From the cell containing the given text, extract its center point as (x, y) coordinate. 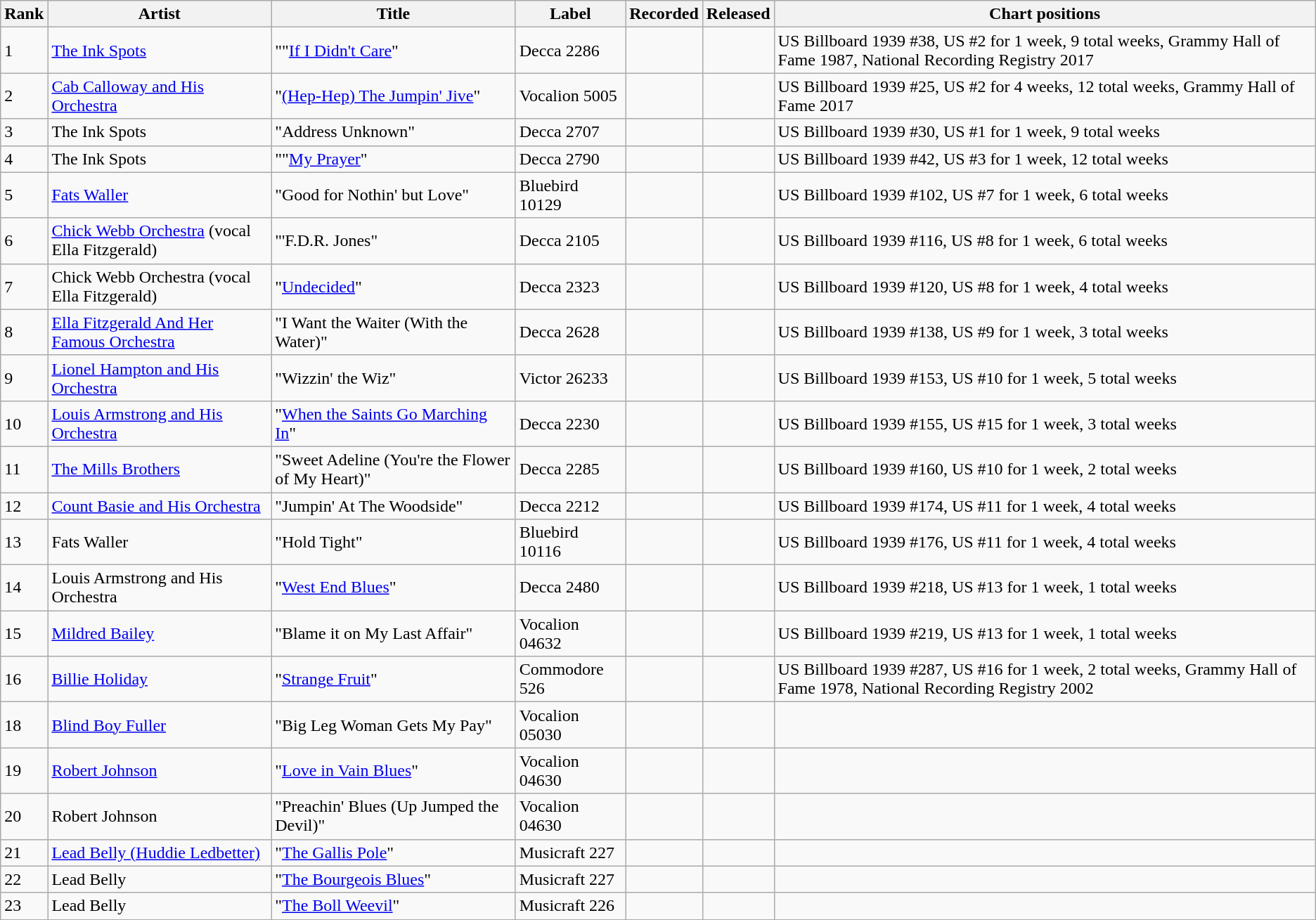
""My Prayer" (394, 159)
US Billboard 1939 #38, US #2 for 1 week, 9 total weeks, Grammy Hall of Fame 1987, National Recording Registry 2017 (1045, 51)
"The Bourgeois Blues" (394, 879)
5 (24, 195)
Chart positions (1045, 14)
"West End Blues" (394, 588)
Musicraft 226 (570, 906)
Mildred Bailey (160, 634)
"Big Leg Woman Gets My Pay" (394, 725)
US Billboard 1939 #102, US #7 for 1 week, 6 total weeks (1045, 195)
""If I Didn't Care" (394, 51)
Decca 2230 (570, 423)
US Billboard 1939 #116, US #8 for 1 week, 6 total weeks (1045, 240)
21 (24, 853)
9 (24, 378)
US Billboard 1939 #25, US #2 for 4 weeks, 12 total weeks, Grammy Hall of Fame 2017 (1045, 96)
8 (24, 332)
"Preachin' Blues (Up Jumped the Devil)" (394, 817)
Decca 2212 (570, 505)
US Billboard 1939 #219, US #13 for 1 week, 1 total weeks (1045, 634)
Artist (160, 14)
US Billboard 1939 #153, US #10 for 1 week, 5 total weeks (1045, 378)
US Billboard 1939 #30, US #1 for 1 week, 9 total weeks (1045, 132)
US Billboard 1939 #174, US #11 for 1 week, 4 total weeks (1045, 505)
2 (24, 96)
"(Hep-Hep) The Jumpin' Jive" (394, 96)
Decca 2790 (570, 159)
6 (24, 240)
Bluebird 10129 (570, 195)
Decca 2323 (570, 287)
Vocalion 5005 (570, 96)
Decca 2285 (570, 469)
1 (24, 51)
Vocalion 04632 (570, 634)
US Billboard 1939 #138, US #9 for 1 week, 3 total weeks (1045, 332)
"The Gallis Pole" (394, 853)
19 (24, 770)
"Blame it on My Last Affair" (394, 634)
"Sweet Adeline (You're the Flower of My Heart)" (394, 469)
"'F.D.R. Jones" (394, 240)
23 (24, 906)
Recorded (664, 14)
Decca 2707 (570, 132)
Title (394, 14)
16 (24, 679)
Commodore 526 (570, 679)
Blind Boy Fuller (160, 725)
Count Basie and His Orchestra (160, 505)
US Billboard 1939 #160, US #10 for 1 week, 2 total weeks (1045, 469)
Victor 26233 (570, 378)
"Undecided" (394, 287)
Label (570, 14)
20 (24, 817)
"Jumpin' At The Woodside" (394, 505)
4 (24, 159)
"When the Saints Go Marching In" (394, 423)
Decca 2105 (570, 240)
Lionel Hampton and His Orchestra (160, 378)
18 (24, 725)
US Billboard 1939 #176, US #11 for 1 week, 4 total weeks (1045, 543)
Decca 2628 (570, 332)
US Billboard 1939 #42, US #3 for 1 week, 12 total weeks (1045, 159)
The Mills Brothers (160, 469)
US Billboard 1939 #218, US #13 for 1 week, 1 total weeks (1045, 588)
"Address Unknown" (394, 132)
14 (24, 588)
"Love in Vain Blues" (394, 770)
Cab Calloway and His Orchestra (160, 96)
US Billboard 1939 #287, US #16 for 1 week, 2 total weeks, Grammy Hall of Fame 1978, National Recording Registry 2002 (1045, 679)
15 (24, 634)
US Billboard 1939 #155, US #15 for 1 week, 3 total weeks (1045, 423)
"The Boll Weevil" (394, 906)
7 (24, 287)
3 (24, 132)
Bluebird 10116 (570, 543)
Decca 2480 (570, 588)
Released (738, 14)
10 (24, 423)
US Billboard 1939 #120, US #8 for 1 week, 4 total weeks (1045, 287)
Rank (24, 14)
Vocalion 05030 (570, 725)
Billie Holiday (160, 679)
Ella Fitzgerald And Her Famous Orchestra (160, 332)
"Good for Nothin' but Love" (394, 195)
12 (24, 505)
Lead Belly (Huddie Ledbetter) (160, 853)
13 (24, 543)
"I Want the Waiter (With the Water)" (394, 332)
"Strange Fruit" (394, 679)
Decca 2286 (570, 51)
11 (24, 469)
"Hold Tight" (394, 543)
"Wizzin' the Wiz" (394, 378)
22 (24, 879)
